Return the (X, Y) coordinate for the center point of the cell that contains the specified text.  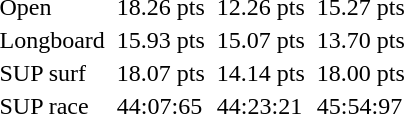
15.07 pts (260, 40)
18.07 pts (160, 73)
14.14 pts (260, 73)
15.93 pts (160, 40)
